Return the [x, y] coordinate for the center point of the cell that contains the specified text.  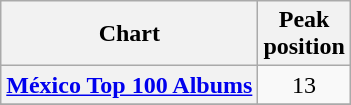
México Top 100 Albums [130, 85]
Peakposition [304, 34]
Chart [130, 34]
13 [304, 85]
